From the cell containing the given text, extract its center point as (x, y) coordinate. 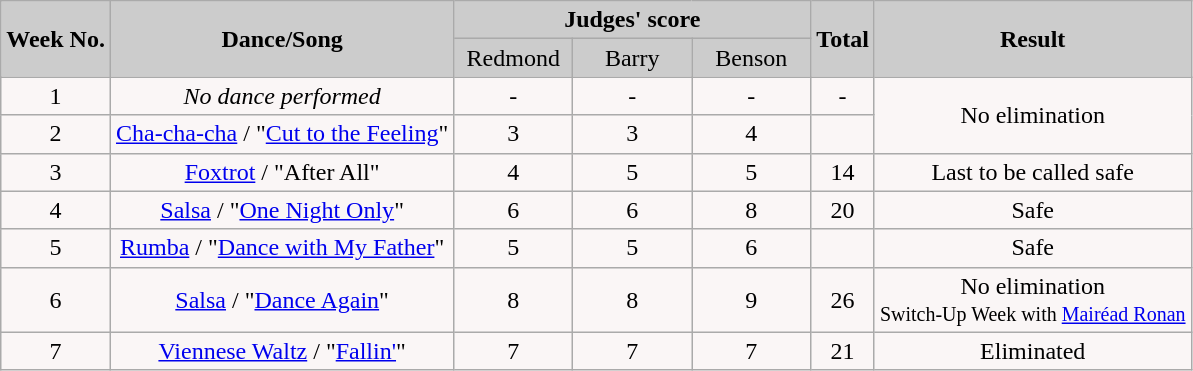
9 (752, 300)
Judges' score (632, 20)
Rumba / "Dance with My Father" (282, 248)
2 (56, 134)
21 (843, 351)
14 (843, 172)
Benson (752, 58)
Last to be called safe (1032, 172)
Eliminated (1032, 351)
Result (1032, 39)
Total (843, 39)
Dance/Song (282, 39)
Week No. (56, 39)
Foxtrot / "After All" (282, 172)
Salsa / "Dance Again" (282, 300)
Cha-cha-cha / "Cut to the Feeling" (282, 134)
No elimination (1032, 115)
1 (56, 96)
Redmond (514, 58)
26 (843, 300)
20 (843, 210)
No eliminationSwitch-Up Week with Mairéad Ronan (1032, 300)
Barry (632, 58)
Viennese Waltz / "Fallin'" (282, 351)
No dance performed (282, 96)
Salsa / "One Night Only" (282, 210)
